Determine the [x, y] coordinate at the center of the cell enclosing the given text.  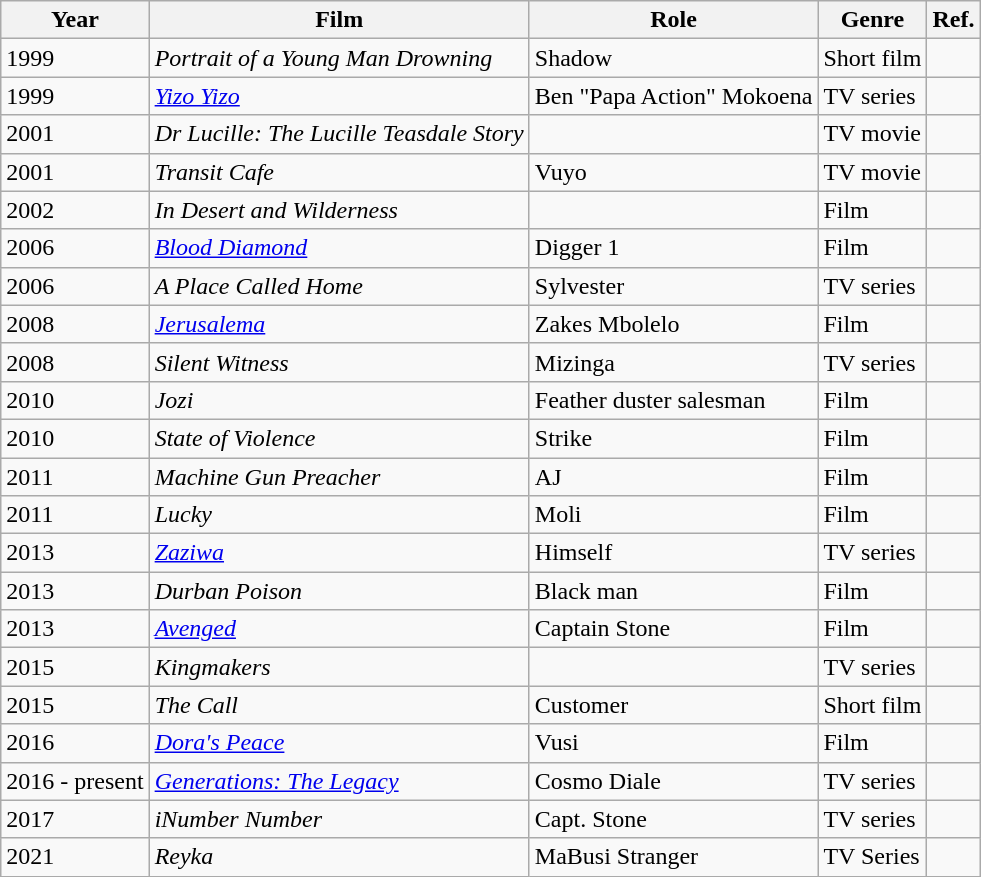
iNumber Number [339, 819]
2002 [75, 210]
Avenged [339, 629]
Strike [674, 438]
State of Violence [339, 438]
Jozi [339, 400]
Reyka [339, 857]
In Desert and Wilderness [339, 210]
Blood Diamond [339, 248]
Silent Witness [339, 362]
Vusi [674, 743]
Jerusalema [339, 324]
2016 [75, 743]
Generations: The Legacy [339, 781]
Yizo Yizo [339, 96]
Black man [674, 591]
Zaziwa [339, 553]
Himself [674, 553]
Feather duster salesman [674, 400]
Dora's Peace [339, 743]
Digger 1 [674, 248]
Captain Stone [674, 629]
A Place Called Home [339, 286]
The Call [339, 705]
MaBusi Stranger [674, 857]
2016 - present [75, 781]
Kingmakers [339, 667]
Lucky [339, 515]
2017 [75, 819]
TV Series [872, 857]
Capt. Stone [674, 819]
Genre [872, 20]
Zakes Mbolelo [674, 324]
Transit Cafe [339, 172]
Moli [674, 515]
Ben "Papa Action" Mokoena [674, 96]
Role [674, 20]
Ref. [954, 20]
Machine Gun Preacher [339, 477]
Dr Lucille: The Lucille Teasdale Story [339, 134]
Year [75, 20]
Cosmo Diale [674, 781]
Durban Poison [339, 591]
Sylvester [674, 286]
2021 [75, 857]
Mizinga [674, 362]
Portrait of a Young Man Drowning [339, 58]
Shadow [674, 58]
AJ [674, 477]
Vuyo [674, 172]
Customer [674, 705]
